Locate the cell with the specified text and output its [X, Y] center coordinate. 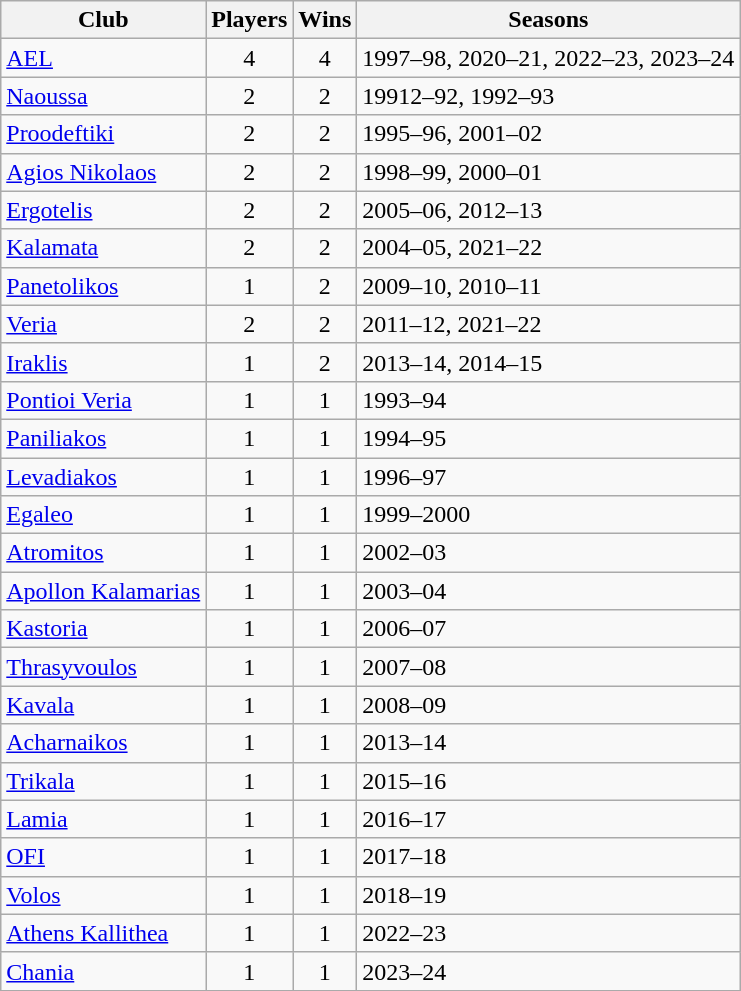
Chania [104, 971]
1998–99, 2000–01 [548, 172]
Kalamata [104, 248]
2006–07 [548, 629]
Proodeftiki [104, 134]
2013–14, 2014–15 [548, 362]
2023–24 [548, 971]
2017–18 [548, 857]
2016–17 [548, 819]
1993–94 [548, 400]
Agios Nikolaos [104, 172]
Trikala [104, 781]
2011–12, 2021–22 [548, 324]
Acharnaikos [104, 743]
2018–19 [548, 895]
Levadiakos [104, 477]
1997–98, 2020–21, 2022–23, 2023–24 [548, 58]
2005–06, 2012–13 [548, 210]
2004–05, 2021–22 [548, 248]
Pontioi Veria [104, 400]
Atromitos [104, 553]
Kastoria [104, 629]
1999–2000 [548, 515]
OFI [104, 857]
2009–10, 2010–11 [548, 286]
1994–95 [548, 438]
Volos [104, 895]
2022–23 [548, 933]
2002–03 [548, 553]
2008–09 [548, 705]
Veria [104, 324]
Naoussa [104, 96]
Egaleo [104, 515]
AEL [104, 58]
1996–97 [548, 477]
2015–16 [548, 781]
Ergotelis [104, 210]
19912–92, 1992–93 [548, 96]
2003–04 [548, 591]
Paniliakos [104, 438]
Thrasyvoulos [104, 667]
Apollon Kalamarias [104, 591]
Seasons [548, 20]
Players [250, 20]
2013–14 [548, 743]
Wins [325, 20]
2007–08 [548, 667]
1995–96, 2001–02 [548, 134]
Lamia [104, 819]
Iraklis [104, 362]
Athens Kallithea [104, 933]
Club [104, 20]
Panetolikos [104, 286]
Kavala [104, 705]
